Scan for the cell matching the given text and deliver its [X, Y] coordinate at center. 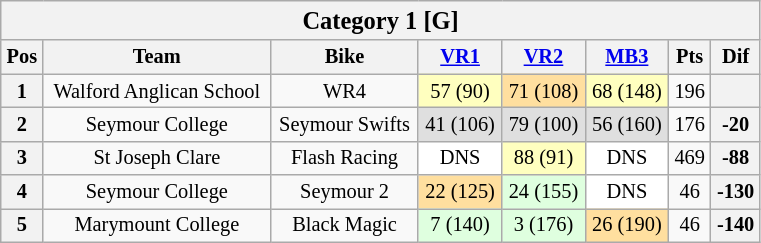
Seymour 2 [345, 192]
WR4 [345, 91]
MB3 [626, 57]
2 [22, 124]
88 (91) [544, 158]
5 [22, 225]
7 (140) [460, 225]
Walford Anglican School [157, 91]
22 (125) [460, 192]
79 (100) [544, 124]
1 [22, 91]
Bike [345, 57]
-20 [736, 124]
196 [690, 91]
VR1 [460, 57]
24 (155) [544, 192]
Category 1 [G] [381, 20]
4 [22, 192]
26 (190) [626, 225]
Team [157, 57]
176 [690, 124]
71 (108) [544, 91]
VR2 [544, 57]
-130 [736, 192]
469 [690, 158]
Black Magic [345, 225]
Marymount College [157, 225]
Pts [690, 57]
Seymour Swifts [345, 124]
-88 [736, 158]
56 (160) [626, 124]
3 (176) [544, 225]
Dif [736, 57]
Pos [22, 57]
Flash Racing [345, 158]
41 (106) [460, 124]
3 [22, 158]
-140 [736, 225]
57 (90) [460, 91]
68 (148) [626, 91]
St Joseph Clare [157, 158]
